Return (X, Y) of the center of cell containing provided text 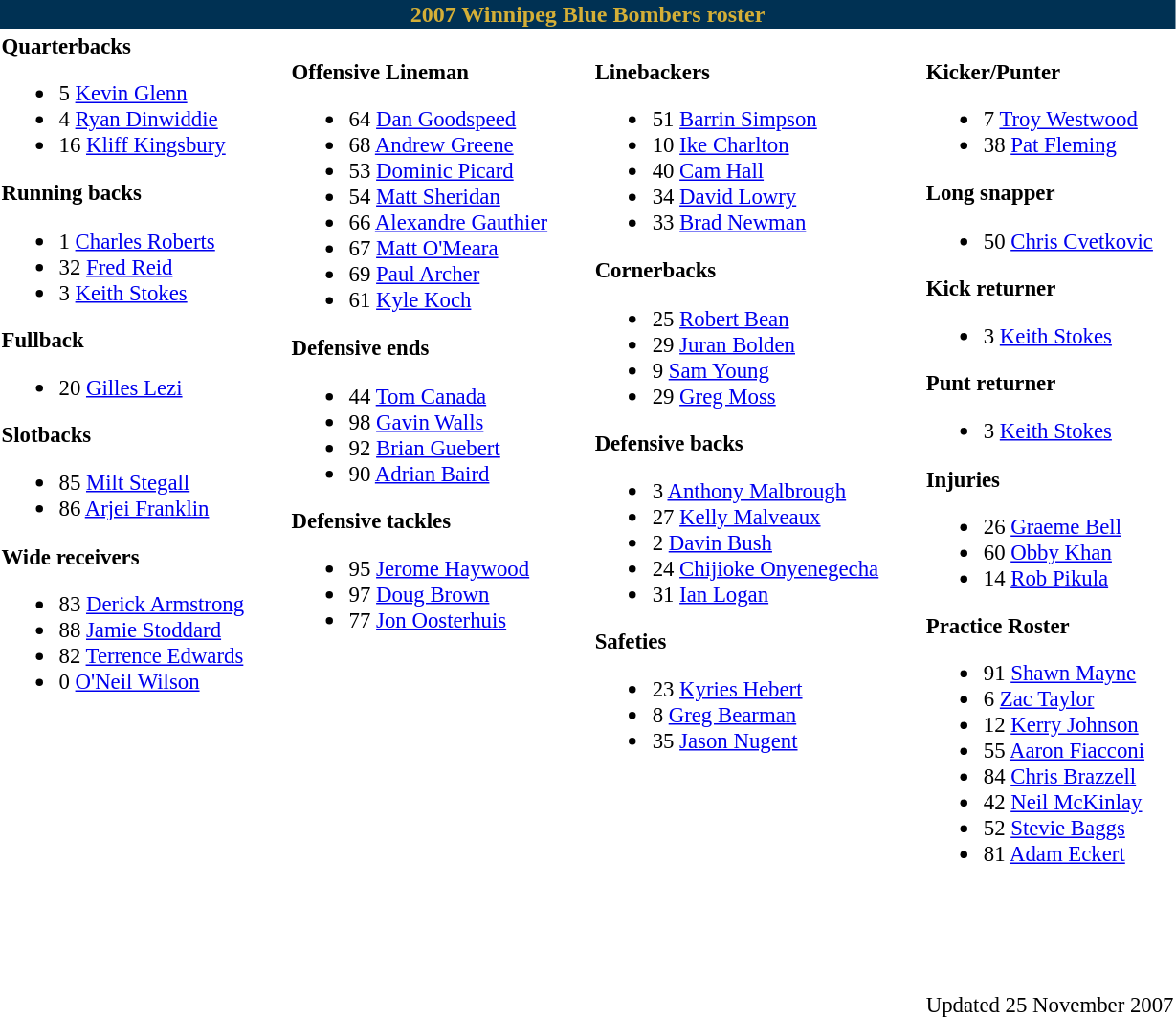
2007 Winnipeg Blue Bombers roster (588, 14)
